Extract the [x, y] coordinate from the center of the cell holding the provided text.  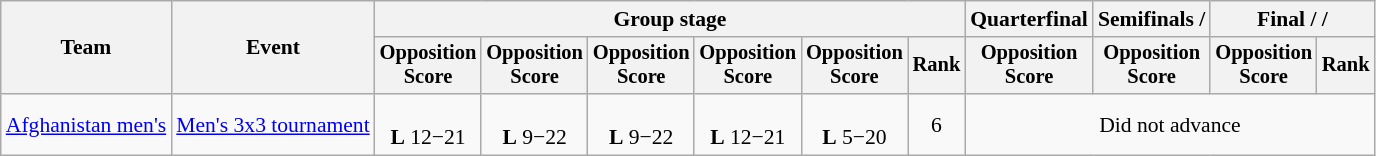
Group stage [670, 19]
Event [272, 48]
Did not advance [1170, 124]
L 5−20 [854, 124]
6 [937, 124]
Semifinals / [1152, 19]
Team [86, 48]
Quarterfinal [1029, 19]
Men's 3x3 tournament [272, 124]
Afghanistan men's [86, 124]
Final / / [1292, 19]
